Extract the (x, y) coordinate from the center of the cell holding the provided text.  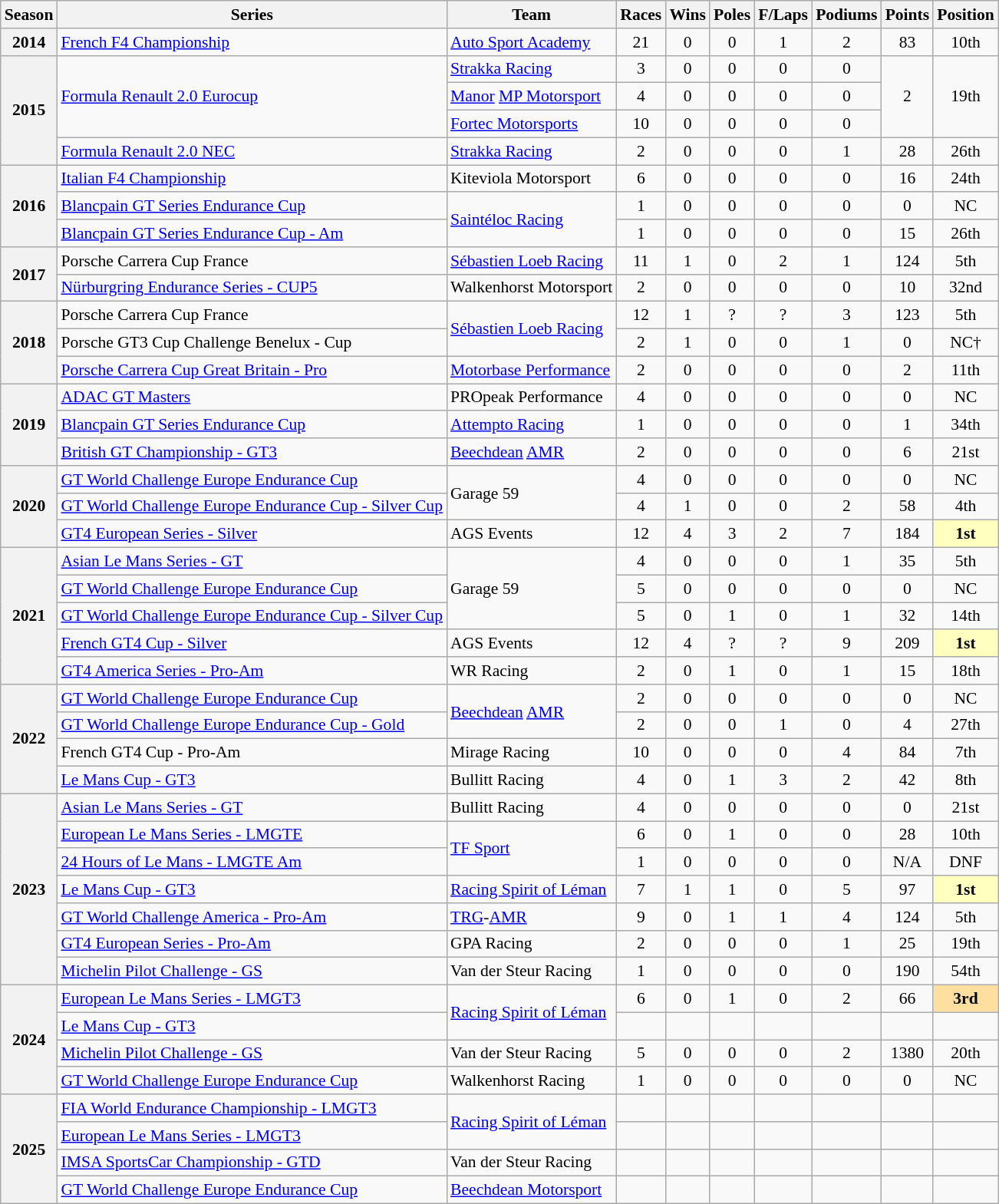
2014 (29, 42)
24 Hours of Le Mans - LMGTE Am (252, 863)
3rd (965, 999)
Manor MP Motorsport (531, 97)
GPA Racing (531, 944)
2017 (29, 275)
GT4 America Series - Pro-Am (252, 671)
Attempto Racing (531, 425)
PROpeak Performance (531, 397)
Poles (732, 15)
34th (965, 425)
2015 (29, 110)
Beechdean Motorsport (531, 1190)
Nürburgring Endurance Series - CUP5 (252, 288)
123 (908, 315)
Fortec Motorsports (531, 124)
32nd (965, 288)
Porsche Carrera Cup Great Britain - Pro (252, 370)
GT World Challenge America - Pro-Am (252, 917)
Position (965, 15)
25 (908, 944)
Wins (687, 15)
11th (965, 370)
32 (908, 616)
27th (965, 725)
2023 (29, 889)
20th (965, 1054)
Season (29, 15)
Mirage Racing (531, 753)
Blancpain GT Series Endurance Cup - Am (252, 233)
Walkenhorst Racing (531, 1081)
2016 (29, 206)
N/A (908, 863)
Team (531, 15)
WR Racing (531, 671)
F/Laps (783, 15)
Porsche GT3 Cup Challenge Benelux - Cup (252, 343)
Points (908, 15)
ADAC GT Masters (252, 397)
Walkenhorst Motorsport (531, 288)
NC† (965, 343)
2022 (29, 739)
TF Sport (531, 849)
GT4 European Series - Silver (252, 534)
Auto Sport Academy (531, 42)
Races (641, 15)
16 (908, 179)
35 (908, 562)
4th (965, 506)
2018 (29, 342)
DNF (965, 863)
184 (908, 534)
Formula Renault 2.0 Eurocup (252, 97)
French GT4 Cup - Silver (252, 644)
14th (965, 616)
21 (641, 42)
2020 (29, 506)
Series (252, 15)
18th (965, 671)
209 (908, 644)
IMSA SportsCar Championship - GTD (252, 1163)
Formula Renault 2.0 NEC (252, 151)
Italian F4 Championship (252, 179)
1380 (908, 1054)
FIA World Endurance Championship - LMGT3 (252, 1108)
TRG-AMR (531, 917)
Motorbase Performance (531, 370)
2024 (29, 1040)
European Le Mans Series - LMGTE (252, 835)
Podiums (847, 15)
2019 (29, 425)
24th (965, 179)
42 (908, 780)
7th (965, 753)
French GT4 Cup - Pro-Am (252, 753)
190 (908, 971)
Saintéloc Racing (531, 219)
83 (908, 42)
11 (641, 261)
GT World Challenge Europe Endurance Cup - Gold (252, 725)
British GT Championship - GT3 (252, 452)
Kiteviola Motorsport (531, 179)
8th (965, 780)
58 (908, 506)
GT4 European Series - Pro-Am (252, 944)
66 (908, 999)
2025 (29, 1149)
2021 (29, 616)
84 (908, 753)
54th (965, 971)
French F4 Championship (252, 42)
97 (908, 889)
